Locate the cell with the specified text and output its (X, Y) center coordinate. 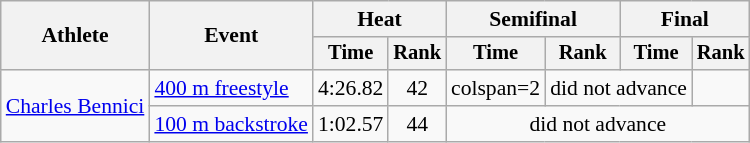
1:02.57 (350, 124)
100 m backstroke (231, 124)
400 m freestyle (231, 88)
Heat (380, 19)
Semifinal (533, 19)
4:26.82 (350, 88)
Event (231, 36)
Charles Bennici (76, 106)
Athlete (76, 36)
Final (684, 19)
colspan=2 (496, 88)
42 (417, 88)
44 (417, 124)
